Detect which cell encompasses the target text, then output its (x, y) center coordinate. 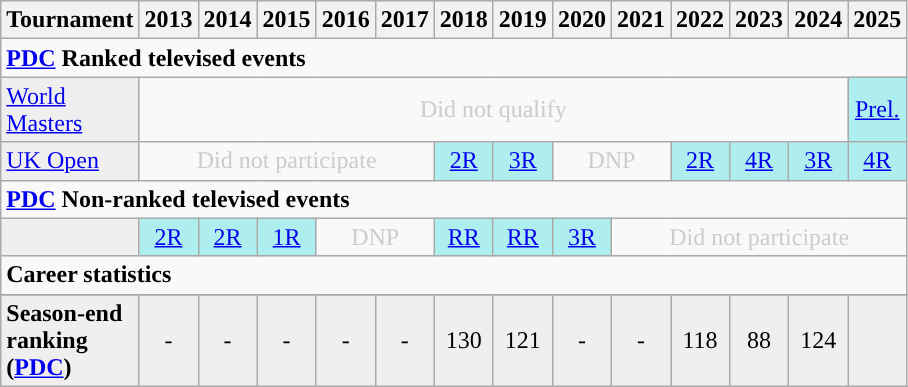
Career statistics (454, 275)
2023 (760, 20)
Season-end ranking (PDC) (70, 340)
Did not qualify (494, 110)
2019 (522, 20)
2022 (700, 20)
130 (464, 340)
2015 (286, 20)
2021 (640, 20)
2020 (582, 20)
2013 (168, 20)
PDC Ranked televised events (454, 58)
PDC Non-ranked televised events (454, 199)
1R (286, 237)
124 (818, 340)
UK Open (70, 161)
118 (700, 340)
Prel. (878, 110)
Tournament (70, 20)
World Masters (70, 110)
121 (522, 340)
2024 (818, 20)
2025 (878, 20)
2016 (346, 20)
2014 (228, 20)
88 (760, 340)
2018 (464, 20)
2017 (404, 20)
